Capture the cell that displays the provided text and extract its [x, y] central coordinate. 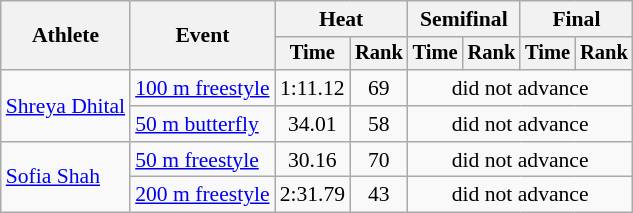
Final [576, 19]
43 [379, 195]
Shreya Dhital [66, 106]
Sofia Shah [66, 178]
200 m freestyle [202, 195]
50 m freestyle [202, 160]
69 [379, 88]
2:31.79 [312, 195]
30.16 [312, 160]
1:11.12 [312, 88]
58 [379, 124]
34.01 [312, 124]
Event [202, 36]
70 [379, 160]
Athlete [66, 36]
50 m butterfly [202, 124]
100 m freestyle [202, 88]
Heat [342, 19]
Semifinal [464, 19]
